Pinpoint the cell where the given text exists, returning its (x, y) midpoint coordinate. 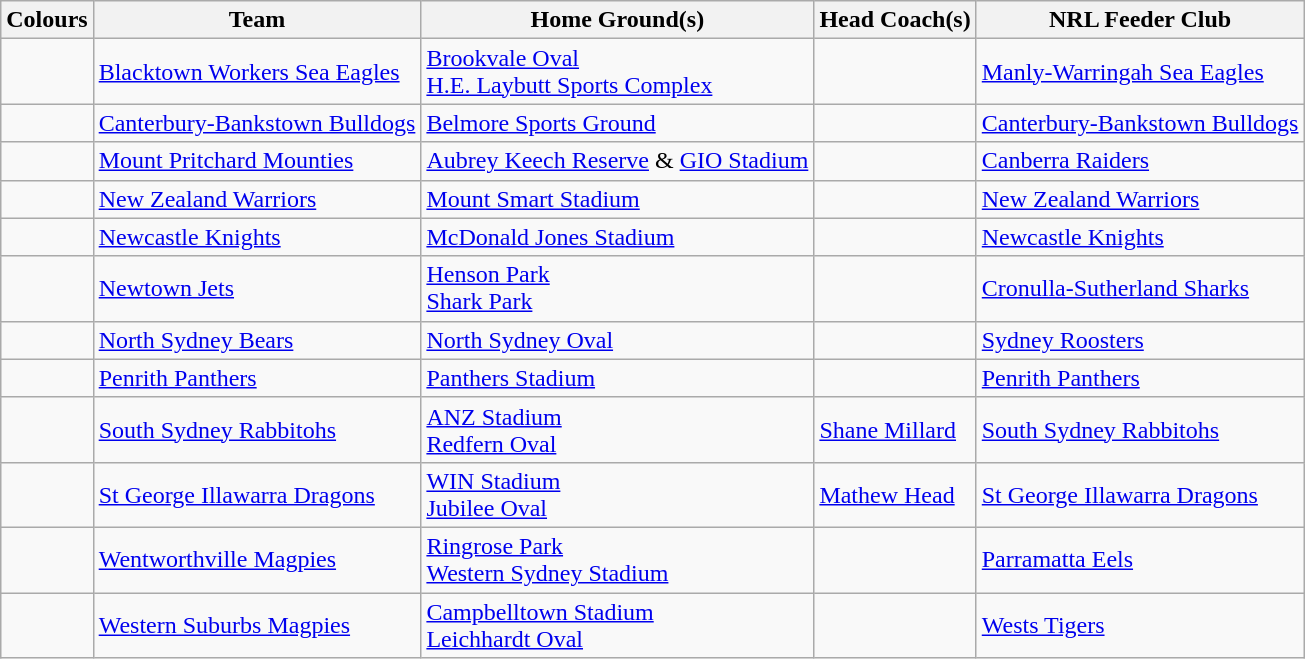
Shane Millard (895, 430)
WIN StadiumJubilee Oval (618, 494)
Campbelltown StadiumLeichhardt Oval (618, 624)
Team (257, 20)
Mount Smart Stadium (618, 199)
McDonald Jones Stadium (618, 237)
Western Suburbs Magpies (257, 624)
North Sydney Bears (257, 340)
Henson ParkShark Park (618, 288)
Parramatta Eels (1140, 560)
Wests Tigers (1140, 624)
Brookvale OvalH.E. Laybutt Sports Complex (618, 72)
Canberra Raiders (1140, 161)
Colours (47, 20)
Belmore Sports Ground (618, 123)
Panthers Stadium (618, 378)
Aubrey Keech Reserve & GIO Stadium (618, 161)
North Sydney Oval (618, 340)
Home Ground(s) (618, 20)
NRL Feeder Club (1140, 20)
Sydney Roosters (1140, 340)
Wentworthville Magpies (257, 560)
Head Coach(s) (895, 20)
ANZ StadiumRedfern Oval (618, 430)
Mount Pritchard Mounties (257, 161)
Newtown Jets (257, 288)
Manly-Warringah Sea Eagles (1140, 72)
Ringrose ParkWestern Sydney Stadium (618, 560)
Mathew Head (895, 494)
Blacktown Workers Sea Eagles (257, 72)
Cronulla-Sutherland Sharks (1140, 288)
